Extract the (x, y) coordinate from the center of the cell holding the provided text.  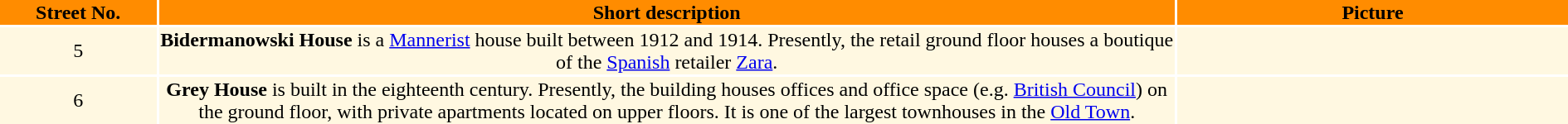
6 (78, 101)
5 (78, 51)
Street No. (78, 12)
Picture (1372, 12)
Short description (667, 12)
